Return (X, Y) of the center of cell containing provided text 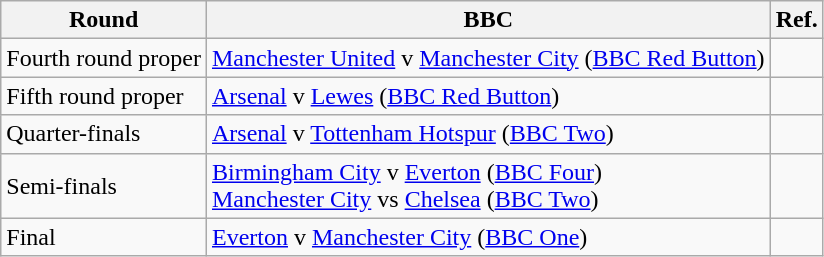
Arsenal v Tottenham Hotspur (BBC Two) (488, 134)
Arsenal v Lewes (BBC Red Button) (488, 96)
Manchester United v Manchester City (BBC Red Button) (488, 58)
Semi-finals (104, 186)
Quarter-finals (104, 134)
Fifth round proper (104, 96)
Everton v Manchester City (BBC One) (488, 237)
Final (104, 237)
Birmingham City v Everton (BBC Four)Manchester City vs Chelsea (BBC Two) (488, 186)
Ref. (796, 20)
BBC (488, 20)
Fourth round proper (104, 58)
Round (104, 20)
